Determine the (X, Y) coordinate at the center of the cell enclosing the given text.  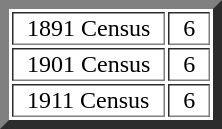
1891 Census (88, 28)
1901 Census (88, 64)
1911 Census (88, 100)
